Extract the (x, y) coordinate from the center of the cell holding the provided text.  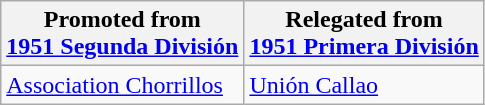
Association Chorrillos (122, 85)
Unión Callao (364, 85)
Promoted from1951 Segunda División (122, 34)
Relegated from1951 Primera División (364, 34)
